Pinpoint the cell where the given text exists, returning its (X, Y) midpoint coordinate. 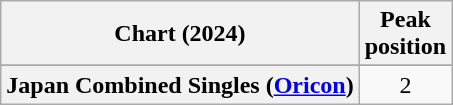
2 (405, 85)
Chart (2024) (180, 34)
Peakposition (405, 34)
Japan Combined Singles (Oricon) (180, 85)
